Provide the [X, Y] coordinate of the cell's center where the given text is located.  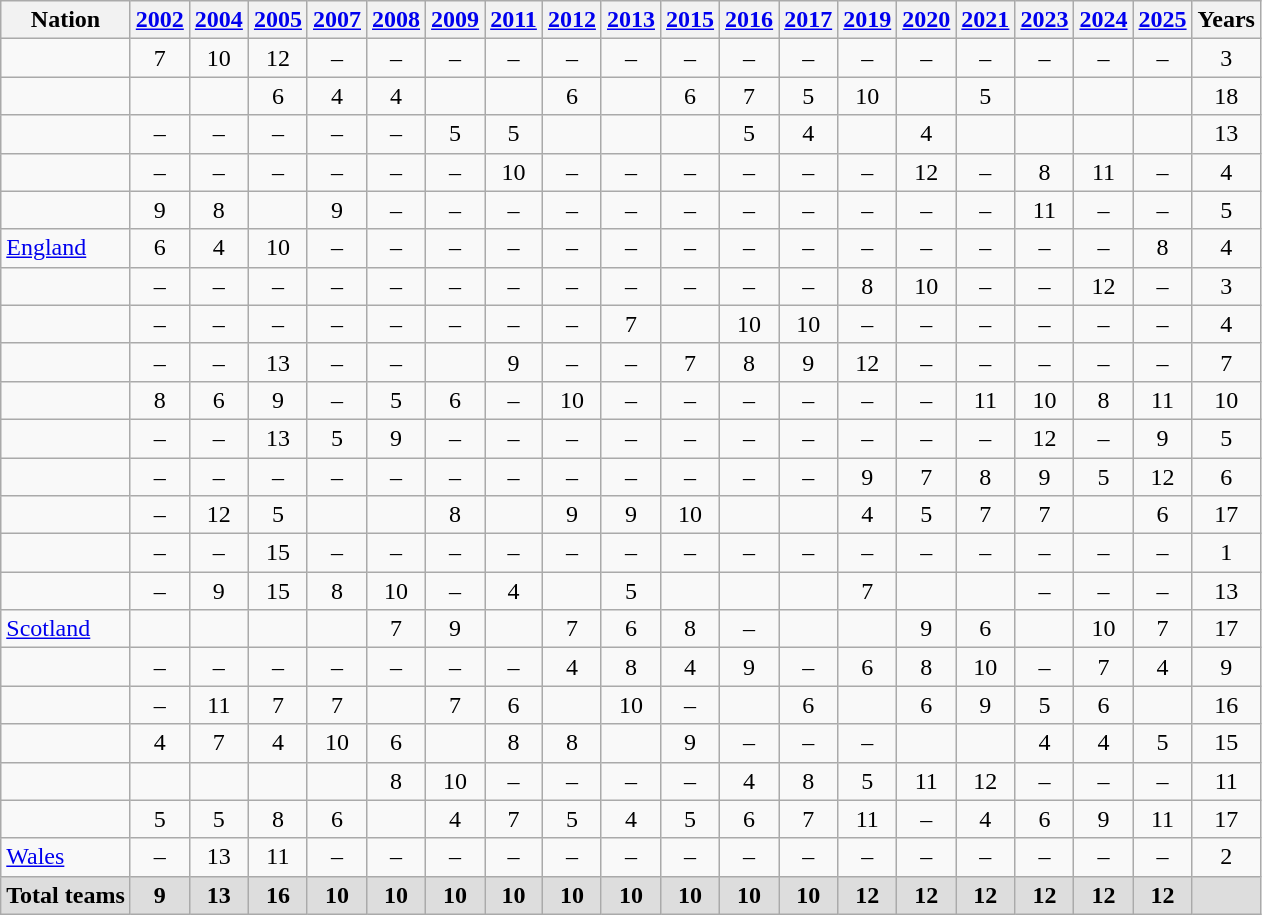
2023 [1044, 20]
2004 [218, 20]
Wales [66, 857]
2020 [926, 20]
18 [1226, 96]
Years [1226, 20]
2021 [986, 20]
England [66, 248]
2 [1226, 857]
2016 [750, 20]
2002 [160, 20]
2017 [808, 20]
Total teams [66, 895]
2024 [1104, 20]
2019 [868, 20]
2012 [572, 20]
2009 [456, 20]
2015 [690, 20]
2013 [630, 20]
Nation [66, 20]
2007 [336, 20]
2025 [1162, 20]
Scotland [66, 629]
2005 [278, 20]
1 [1226, 553]
2011 [514, 20]
2008 [396, 20]
